Detect which cell encompasses the target text, then output its (x, y) center coordinate. 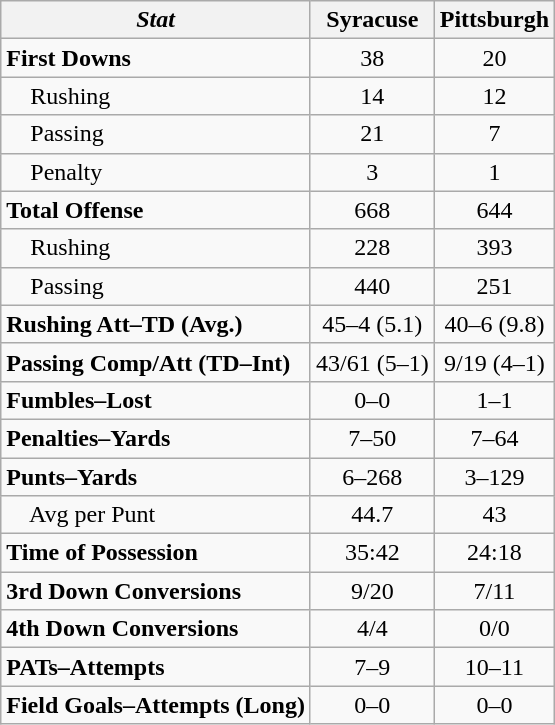
9/20 (372, 591)
1 (494, 172)
21 (372, 134)
4th Down Conversions (156, 629)
4/4 (372, 629)
Rushing Att–TD (Avg.) (156, 324)
Stat (156, 20)
Pittsburgh (494, 20)
7–50 (372, 438)
20 (494, 58)
228 (372, 248)
3 (372, 172)
251 (494, 286)
PATs–Attempts (156, 667)
43 (494, 515)
First Downs (156, 58)
7–9 (372, 667)
Fumbles–Lost (156, 400)
Total Offense (156, 210)
Penalty (156, 172)
3rd Down Conversions (156, 591)
Time of Possession (156, 553)
Penalties–Yards (156, 438)
35:42 (372, 553)
10–11 (494, 667)
7/11 (494, 591)
393 (494, 248)
644 (494, 210)
Punts–Yards (156, 477)
6–268 (372, 477)
440 (372, 286)
45–4 (5.1) (372, 324)
24:18 (494, 553)
668 (372, 210)
Field Goals–Attempts (Long) (156, 705)
1–1 (494, 400)
44.7 (372, 515)
0/0 (494, 629)
Syracuse (372, 20)
12 (494, 96)
40–6 (9.8) (494, 324)
38 (372, 58)
9/19 (4–1) (494, 362)
Passing Comp/Att (TD–Int) (156, 362)
43/61 (5–1) (372, 362)
Avg per Punt (156, 515)
7–64 (494, 438)
7 (494, 134)
14 (372, 96)
3–129 (494, 477)
